Locate the cell with the specified text and output its (x, y) center coordinate. 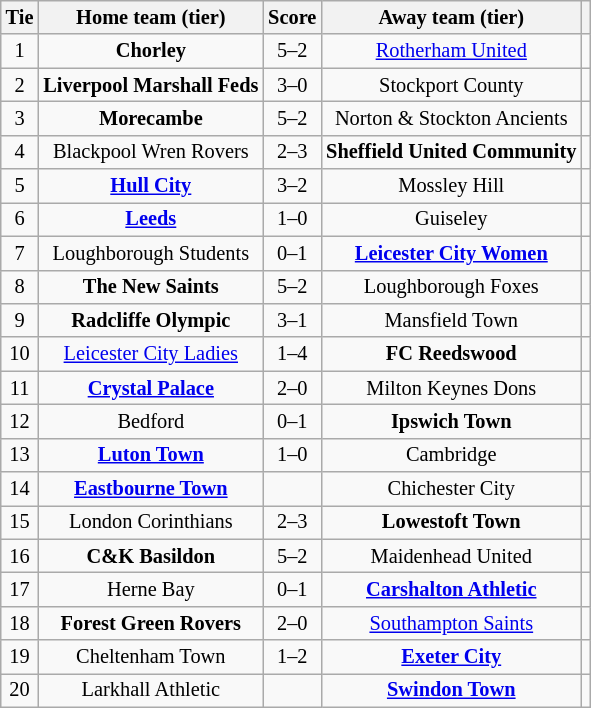
11 (20, 388)
Exeter City (451, 657)
18 (20, 623)
2 (20, 85)
Loughborough Students (150, 253)
Eastbourne Town (150, 489)
14 (20, 489)
3–1 (292, 320)
1 (20, 51)
6 (20, 219)
13 (20, 455)
Stockport County (451, 85)
Cheltenham Town (150, 657)
Leeds (150, 219)
Milton Keynes Dons (451, 388)
4 (20, 152)
Luton Town (150, 455)
19 (20, 657)
Mossley Hill (451, 186)
1–2 (292, 657)
Swindon Town (451, 690)
London Corinthians (150, 522)
Blackpool Wren Rovers (150, 152)
10 (20, 354)
Leicester City Ladies (150, 354)
Leicester City Women (451, 253)
Rotherham United (451, 51)
Southampton Saints (451, 623)
Tie (20, 17)
3–0 (292, 85)
Mansfield Town (451, 320)
16 (20, 556)
Maidenhead United (451, 556)
FC Reedswood (451, 354)
Hull City (150, 186)
Forest Green Rovers (150, 623)
Crystal Palace (150, 388)
Ipswich Town (451, 421)
17 (20, 589)
20 (20, 690)
The New Saints (150, 287)
5 (20, 186)
Larkhall Athletic (150, 690)
7 (20, 253)
3–2 (292, 186)
C&K Basildon (150, 556)
Morecambe (150, 118)
Loughborough Foxes (451, 287)
Home team (tier) (150, 17)
Guiseley (451, 219)
12 (20, 421)
8 (20, 287)
Score (292, 17)
1–4 (292, 354)
Away team (tier) (451, 17)
Cambridge (451, 455)
15 (20, 522)
Bedford (150, 421)
Chorley (150, 51)
Chichester City (451, 489)
Liverpool Marshall Feds (150, 85)
Radcliffe Olympic (150, 320)
Norton & Stockton Ancients (451, 118)
Sheffield United Community (451, 152)
Herne Bay (150, 589)
Carshalton Athletic (451, 589)
3 (20, 118)
9 (20, 320)
Lowestoft Town (451, 522)
